Output the (X, Y) coordinate of the center of the cell containing the given text.  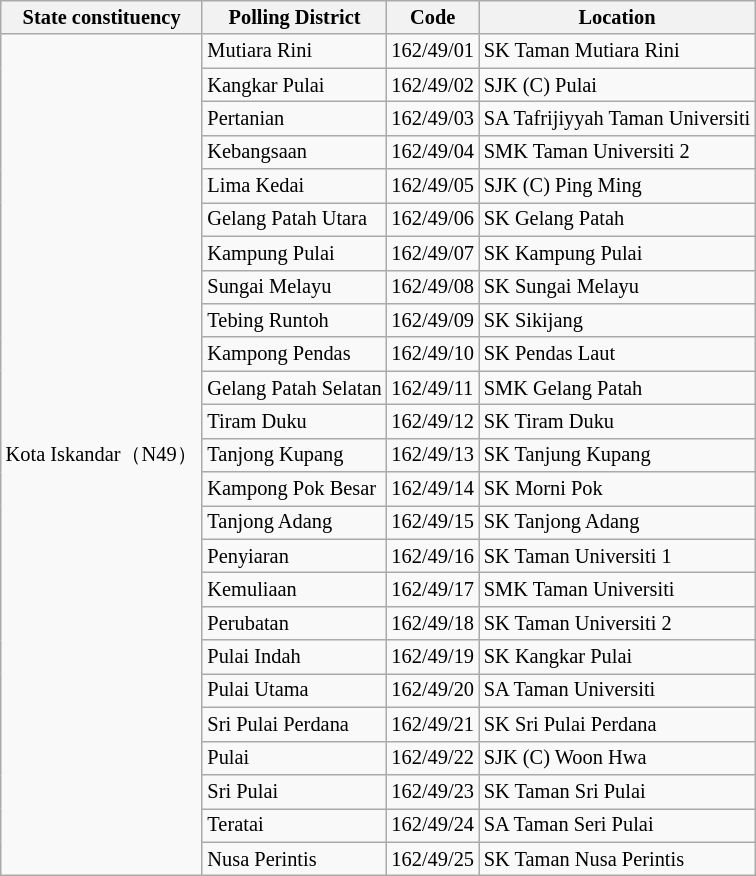
Kebangsaan (294, 152)
Location (617, 17)
SMK Taman Universiti 2 (617, 152)
Kampung Pulai (294, 253)
Pulai Utama (294, 690)
SA Tafrijiyyah Taman Universiti (617, 118)
162/49/02 (433, 85)
162/49/05 (433, 186)
162/49/19 (433, 657)
Pulai (294, 758)
State constituency (102, 17)
Kangkar Pulai (294, 85)
162/49/15 (433, 522)
162/49/17 (433, 589)
Penyiaran (294, 556)
Tanjong Kupang (294, 455)
Kampong Pendas (294, 354)
Gelang Patah Selatan (294, 388)
162/49/20 (433, 690)
Tebing Runtoh (294, 320)
SK Taman Sri Pulai (617, 791)
162/49/16 (433, 556)
SK Kampung Pulai (617, 253)
SK Sungai Melayu (617, 287)
SMK Taman Universiti (617, 589)
Sungai Melayu (294, 287)
Polling District (294, 17)
162/49/10 (433, 354)
162/49/08 (433, 287)
Sri Pulai (294, 791)
Tanjong Adang (294, 522)
SK Sri Pulai Perdana (617, 724)
162/49/11 (433, 388)
Kemuliaan (294, 589)
Code (433, 17)
SJK (C) Pulai (617, 85)
162/49/24 (433, 825)
162/49/13 (433, 455)
162/49/03 (433, 118)
SJK (C) Woon Hwa (617, 758)
SK Pendas Laut (617, 354)
162/49/09 (433, 320)
Kota Iskandar（N49） (102, 454)
Nusa Perintis (294, 859)
162/49/01 (433, 51)
SK Gelang Patah (617, 219)
SK Taman Universiti 1 (617, 556)
162/49/06 (433, 219)
162/49/25 (433, 859)
162/49/18 (433, 623)
Pertanian (294, 118)
Tiram Duku (294, 421)
SK Morni Pok (617, 489)
SA Taman Seri Pulai (617, 825)
Pulai Indah (294, 657)
Sri Pulai Perdana (294, 724)
162/49/12 (433, 421)
162/49/14 (433, 489)
SK Sikijang (617, 320)
SK Taman Universiti 2 (617, 623)
162/49/22 (433, 758)
Gelang Patah Utara (294, 219)
Perubatan (294, 623)
SA Taman Universiti (617, 690)
SK Taman Nusa Perintis (617, 859)
Lima Kedai (294, 186)
SK Tanjung Kupang (617, 455)
162/49/23 (433, 791)
Mutiara Rini (294, 51)
162/49/04 (433, 152)
162/49/07 (433, 253)
SK Kangkar Pulai (617, 657)
SJK (C) Ping Ming (617, 186)
162/49/21 (433, 724)
SK Tiram Duku (617, 421)
SMK Gelang Patah (617, 388)
Teratai (294, 825)
Kampong Pok Besar (294, 489)
SK Tanjong Adang (617, 522)
SK Taman Mutiara Rini (617, 51)
